From the cell containing the given text, extract its center point as (X, Y) coordinate. 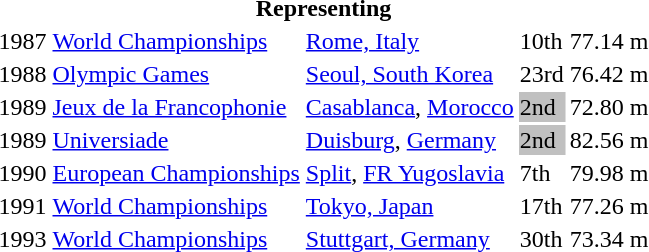
10th (542, 41)
17th (542, 206)
Universiade (176, 140)
European Championships (176, 173)
Casablanca, Morocco (410, 107)
Seoul, South Korea (410, 74)
Split, FR Yugoslavia (410, 173)
Duisburg, Germany (410, 140)
Rome, Italy (410, 41)
Tokyo, Japan (410, 206)
Jeux de la Francophonie (176, 107)
23rd (542, 74)
7th (542, 173)
Olympic Games (176, 74)
